Pinpoint the cell where the given text exists, returning its [X, Y] midpoint coordinate. 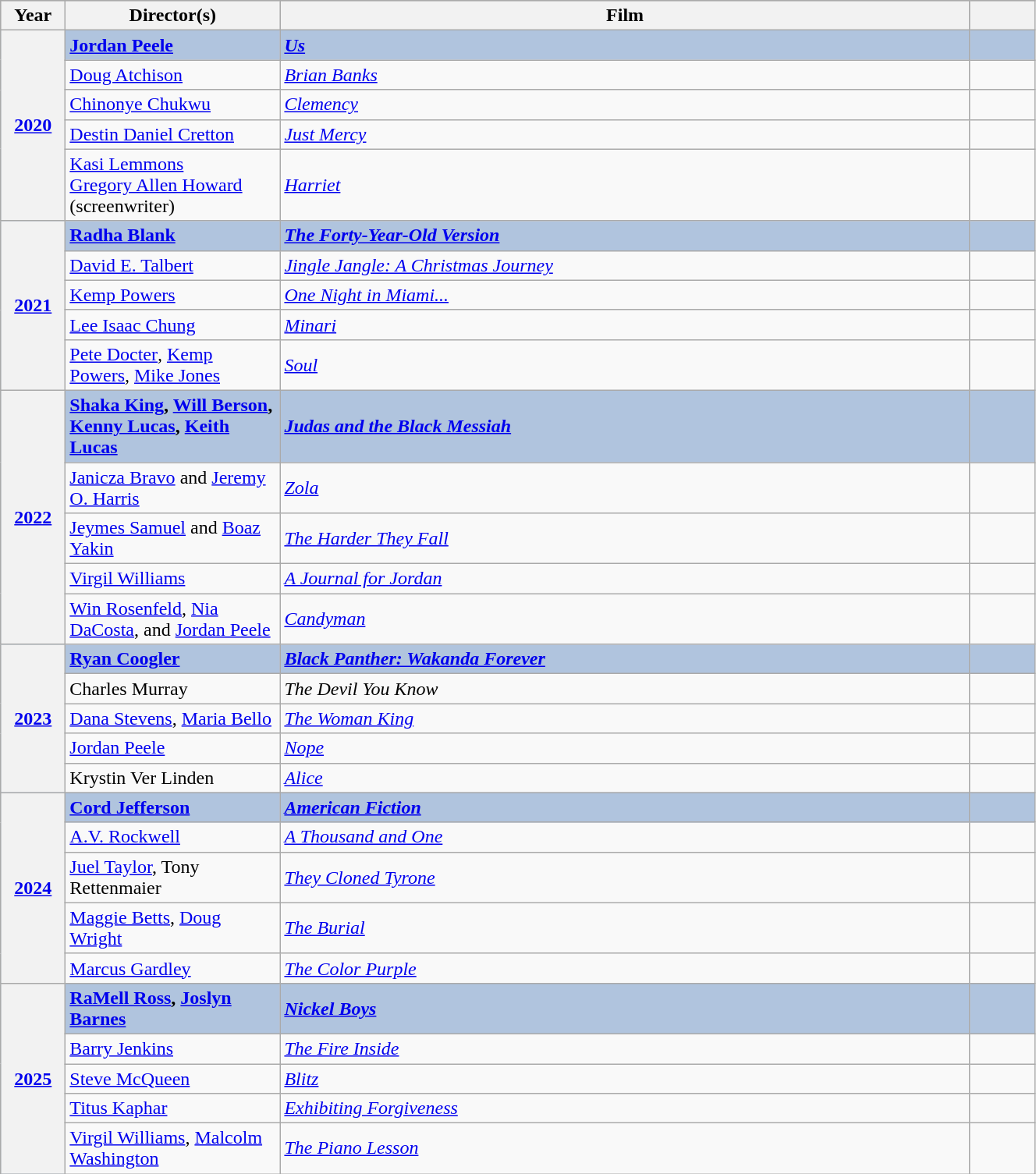
Jeymes Samuel and Boaz Yakin [173, 538]
David E. Talbert [173, 265]
Janicza Bravo and Jeremy O. Harris [173, 487]
The Color Purple [626, 968]
2025 [33, 1078]
Zola [626, 487]
Pete Docter, Kemp Powers, Mike Jones [173, 365]
The Devil You Know [626, 689]
Cord Jefferson [173, 807]
American Fiction [626, 807]
Nope [626, 748]
One Night in Miami... [626, 295]
A.V. Rockwell [173, 837]
RaMell Ross, Joslyn Barnes [173, 1008]
The Fire Inside [626, 1048]
The Piano Lesson [626, 1148]
Maggie Betts, Doug Wright [173, 928]
2021 [33, 306]
2024 [33, 888]
Radha Blank [173, 236]
Black Panther: Wakanda Forever [626, 659]
Blitz [626, 1079]
Dana Stevens, Maria Bello [173, 718]
Charles Murray [173, 689]
The Harder They Fall [626, 538]
2022 [33, 516]
The Forty-Year-Old Version [626, 236]
A Journal for Jordan [626, 579]
Shaka King, Will Berson, Kenny Lucas, Keith Lucas [173, 426]
Candyman [626, 619]
Jingle Jangle: A Christmas Journey [626, 265]
Destin Daniel Cretton [173, 134]
The Woman King [626, 718]
Steve McQueen [173, 1079]
Just Mercy [626, 134]
Minari [626, 325]
Krystin Ver Linden [173, 778]
2020 [33, 126]
Doug Atchison [173, 75]
Virgil Williams, Malcolm Washington [173, 1148]
The Burial [626, 928]
Clemency [626, 105]
A Thousand and One [626, 837]
Year [33, 16]
Judas and the Black Messiah [626, 426]
Exhibiting Forgiveness [626, 1108]
Kemp Powers [173, 295]
Director(s) [173, 16]
Titus Kaphar [173, 1108]
Win Rosenfeld, Nia DaCosta, and Jordan Peele [173, 619]
They Cloned Tyrone [626, 877]
Alice [626, 778]
Ryan Coogler [173, 659]
Harriet [626, 185]
Chinonye Chukwu [173, 105]
2023 [33, 718]
Barry Jenkins [173, 1048]
Film [626, 16]
Brian Banks [626, 75]
Juel Taylor, Tony Rettenmaier [173, 877]
Virgil Williams [173, 579]
Soul [626, 365]
Marcus Gardley [173, 968]
Nickel Boys [626, 1008]
Lee Isaac Chung [173, 325]
Us [626, 45]
Kasi LemmonsGregory Allen Howard (screenwriter) [173, 185]
